Find where the given text appears and provide that cell's center as [x, y] coordinate. 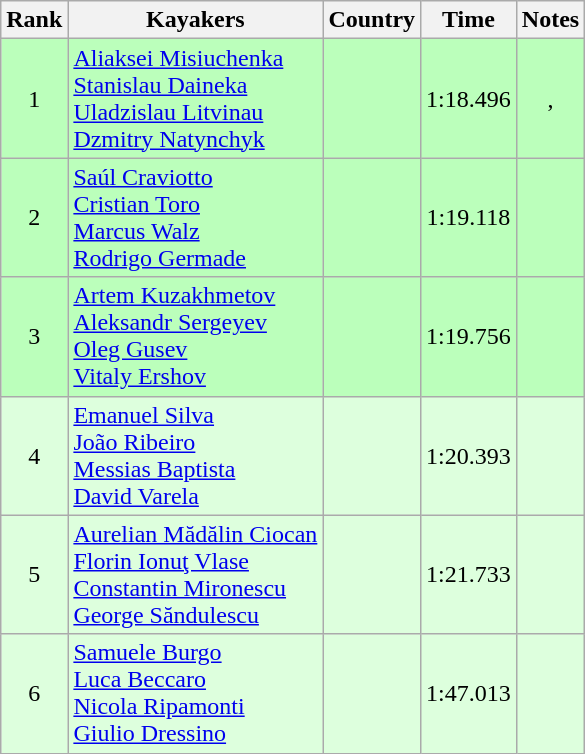
1 [34, 98]
Samuele BurgoLuca BeccaroNicola RipamontiGiulio Dressino [196, 694]
Kayakers [196, 20]
Notes [550, 20]
Emanuel SilvaJoão RibeiroMessias BaptistaDavid Varela [196, 456]
Saúl CraviottoCristian ToroMarcus WalzRodrigo Germade [196, 218]
1:21.733 [469, 574]
1:47.013 [469, 694]
2 [34, 218]
, [550, 98]
Aliaksei MisiuchenkaStanislau DainekaUladzislau LitvinauDzmitry Natynchyk [196, 98]
Country [372, 20]
1:20.393 [469, 456]
Aurelian Mădălin CiocanFlorin Ionuţ VlaseConstantin MironescuGeorge Săndulescu [196, 574]
6 [34, 694]
Artem KuzakhmetovAleksandr SergeyevOleg GusevVitaly Ershov [196, 336]
5 [34, 574]
3 [34, 336]
1:18.496 [469, 98]
1:19.756 [469, 336]
4 [34, 456]
Time [469, 20]
Rank [34, 20]
1:19.118 [469, 218]
